Determine the (X, Y) coordinate at the center of the cell enclosing the given text.  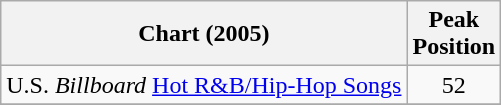
PeakPosition (454, 34)
52 (454, 85)
Chart (2005) (204, 34)
U.S. Billboard Hot R&B/Hip-Hop Songs (204, 85)
